Detect which cell encompasses the target text, then output its [x, y] center coordinate. 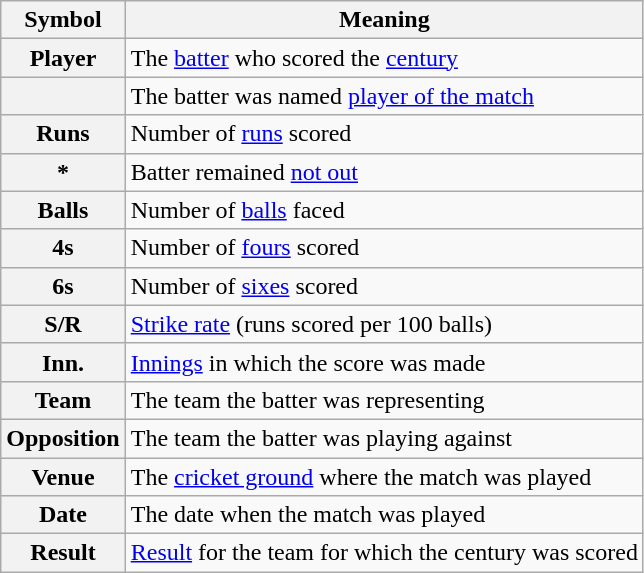
S/R [63, 324]
The cricket ground where the match was played [384, 477]
The team the batter was playing against [384, 438]
The batter who scored the century [384, 58]
Inn. [63, 362]
Number of sixes scored [384, 286]
Result for the team for which the century was scored [384, 553]
Date [63, 515]
4s [63, 248]
The date when the match was played [384, 515]
Meaning [384, 20]
Opposition [63, 438]
Batter remained not out [384, 172]
Result [63, 553]
The team the batter was representing [384, 400]
Number of balls faced [384, 210]
Number of runs scored [384, 134]
6s [63, 286]
Innings in which the score was made [384, 362]
Strike rate (runs scored per 100 balls) [384, 324]
Runs [63, 134]
The batter was named player of the match [384, 96]
Player [63, 58]
Team [63, 400]
Number of fours scored [384, 248]
* [63, 172]
Balls [63, 210]
Venue [63, 477]
Symbol [63, 20]
